Detect which cell encompasses the target text, then output its (X, Y) center coordinate. 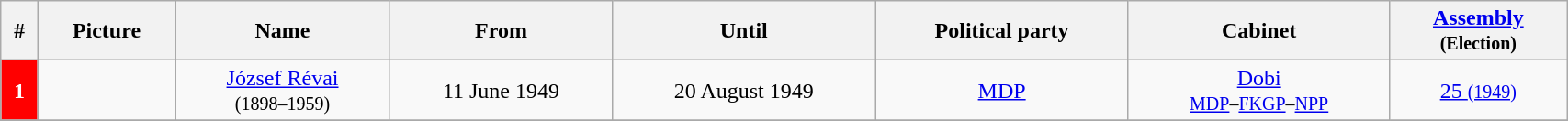
Assembly(Election) (1479, 31)
Political party (1002, 31)
DobiMDP–FKGP–NPP (1258, 90)
20 August 1949 (744, 90)
Until (744, 31)
11 June 1949 (501, 90)
József Révai(1898–1959) (283, 90)
# (19, 31)
25 (1949) (1479, 90)
Name (283, 31)
Cabinet (1258, 31)
Picture (107, 31)
From (501, 31)
MDP (1002, 90)
1 (19, 90)
